For the text-containing cell, return its midpoint in [x, y] coordinate format. 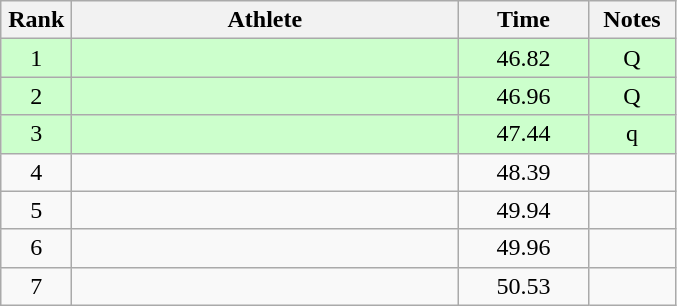
50.53 [524, 286]
46.96 [524, 96]
5 [36, 210]
6 [36, 248]
q [632, 134]
46.82 [524, 58]
3 [36, 134]
48.39 [524, 172]
Athlete [265, 20]
1 [36, 58]
Time [524, 20]
7 [36, 286]
Notes [632, 20]
47.44 [524, 134]
2 [36, 96]
49.94 [524, 210]
Rank [36, 20]
49.96 [524, 248]
4 [36, 172]
